Detect which cell encompasses the target text, then output its (X, Y) center coordinate. 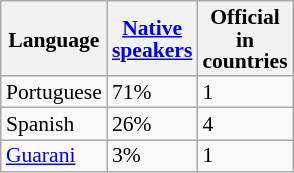
Language (54, 38)
Native speakers (152, 38)
26% (152, 124)
Portuguese (54, 92)
3% (152, 156)
4 (244, 124)
Spanish (54, 124)
71% (152, 92)
Guarani (54, 156)
Official in countries (244, 38)
